For the text-containing cell, return its midpoint in [X, Y] coordinate format. 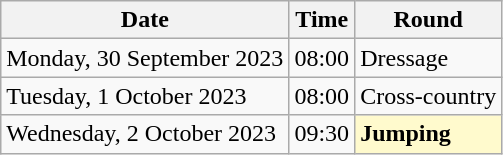
Jumping [428, 134]
Monday, 30 September 2023 [145, 58]
Dressage [428, 58]
Time [322, 20]
Wednesday, 2 October 2023 [145, 134]
Cross-country [428, 96]
Tuesday, 1 October 2023 [145, 96]
09:30 [322, 134]
Date [145, 20]
Round [428, 20]
